Return the [x, y] coordinate for the center point of the cell that contains the specified text.  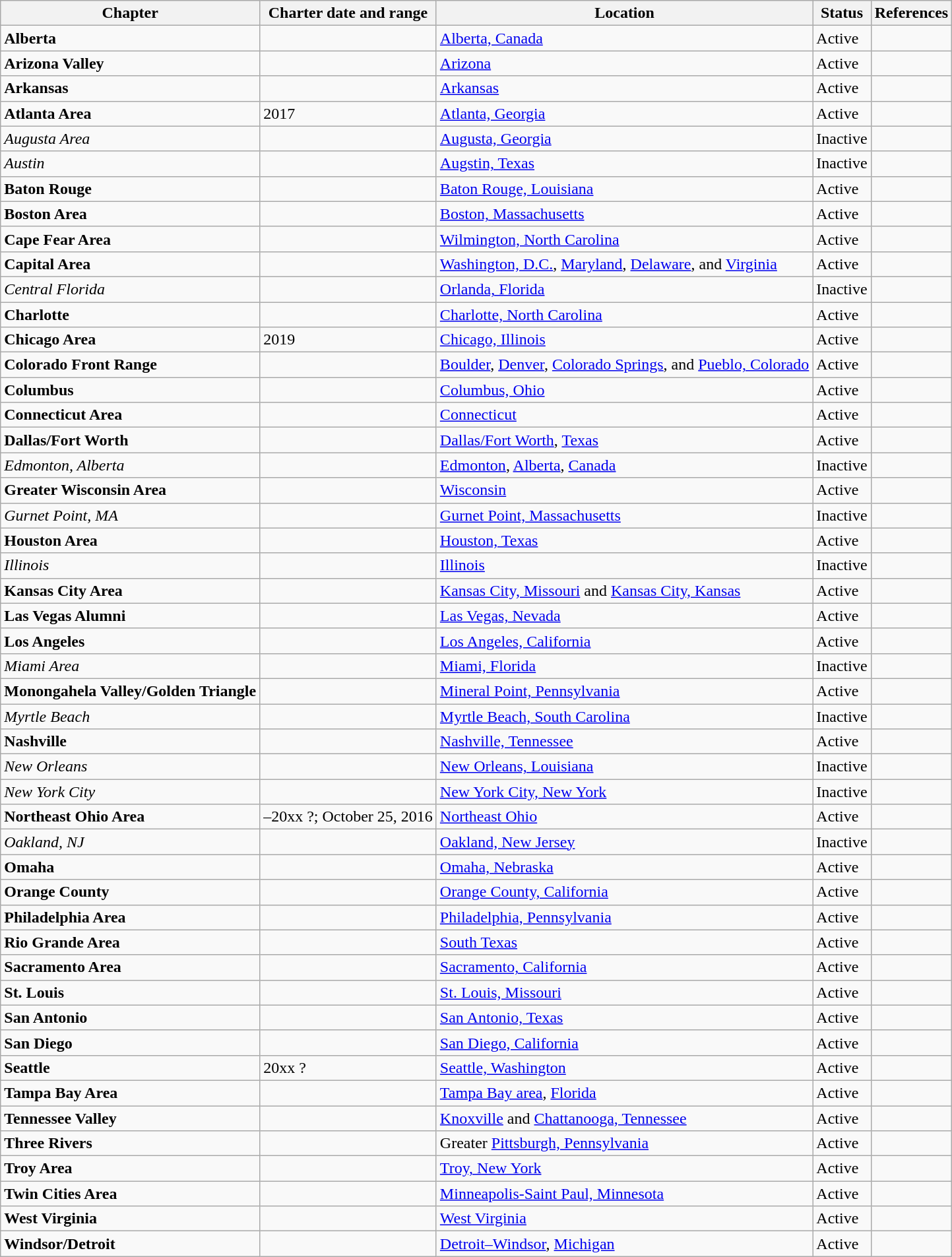
Wisconsin [624, 490]
Arizona [624, 63]
Alberta, Canada [624, 38]
Connecticut [624, 415]
Houston, Texas [624, 540]
Capital Area [131, 264]
Charlotte, North Carolina [624, 315]
Knoxville and Chattanooga, Tennessee [624, 1118]
Dallas/Fort Worth [131, 440]
Oakland, NJ [131, 842]
Atlanta, Georgia [624, 113]
Minneapolis-Saint Paul, Minnesota [624, 1194]
Tennessee Valley [131, 1118]
New Orleans, Louisiana [624, 767]
Wilmington, North Carolina [624, 239]
Status [842, 13]
San Diego, California [624, 1043]
New Orleans [131, 767]
Gurnet Point, MA [131, 515]
Location [624, 13]
Augusta Area [131, 139]
Orange County [131, 892]
Chapter [131, 13]
Orlanda, Florida [624, 289]
Troy, New York [624, 1169]
Los Angeles [131, 641]
Colorado Front Range [131, 365]
Miami Area [131, 666]
Austin [131, 164]
Augstin, Texas [624, 164]
Rio Grande Area [131, 942]
Sacramento, California [624, 967]
Boston, Massachusetts [624, 214]
Chicago Area [131, 340]
Philadelphia Area [131, 917]
Alberta [131, 38]
Atlanta Area [131, 113]
South Texas [624, 942]
Arizona Valley [131, 63]
San Antonio [131, 1017]
Kansas City, Missouri and Kansas City, Kansas [624, 591]
Kansas City Area [131, 591]
Greater Wisconsin Area [131, 490]
San Diego [131, 1043]
2019 [348, 340]
Edmonton, Alberta, Canada [624, 465]
Twin Cities Area [131, 1194]
Edmonton, Alberta [131, 465]
Miami, Florida [624, 666]
Gurnet Point, Massachusetts [624, 515]
New York City, New York [624, 792]
Los Angeles, California [624, 641]
Las Vegas, Nevada [624, 616]
Troy Area [131, 1169]
New York City [131, 792]
Myrtle Beach, South Carolina [624, 716]
Orange County, California [624, 892]
Charlotte [131, 315]
Boulder, Denver, Colorado Springs, and Pueblo, Colorado [624, 365]
Central Florida [131, 289]
Greater Pittsburgh, Pennsylvania [624, 1144]
Las Vegas Alumni [131, 616]
2017 [348, 113]
–20xx ?; October 25, 2016 [348, 817]
Detroit–Windsor, Michigan [624, 1244]
Myrtle Beach [131, 716]
Seattle, Washington [624, 1068]
Tampa Bay area, Florida [624, 1093]
Omaha, Nebraska [624, 867]
Philadelphia, Pennsylvania [624, 917]
Augusta, Georgia [624, 139]
Connecticut Area [131, 415]
Columbus [131, 390]
Baton Rouge, Louisiana [624, 189]
Dallas/Fort Worth, Texas [624, 440]
St. Louis, Missouri [624, 992]
Mineral Point, Pennsylvania [624, 691]
Three Rivers [131, 1144]
Oakland, New Jersey [624, 842]
Monongahela Valley/Golden Triangle [131, 691]
Sacramento Area [131, 967]
Chicago, Illinois [624, 340]
Columbus, Ohio [624, 390]
Charter date and range [348, 13]
Baton Rouge [131, 189]
Omaha [131, 867]
St. Louis [131, 992]
Nashville, Tennessee [624, 742]
Boston Area [131, 214]
San Antonio, Texas [624, 1017]
Northeast Ohio [624, 817]
Windsor/Detroit [131, 1244]
References [912, 13]
Tampa Bay Area [131, 1093]
Northeast Ohio Area [131, 817]
Houston Area [131, 540]
Cape Fear Area [131, 239]
Seattle [131, 1068]
Nashville [131, 742]
20xx ? [348, 1068]
Washington, D.C., Maryland, Delaware, and Virginia [624, 264]
